Return the (X, Y) coordinate for the center point of the cell that contains the specified text.  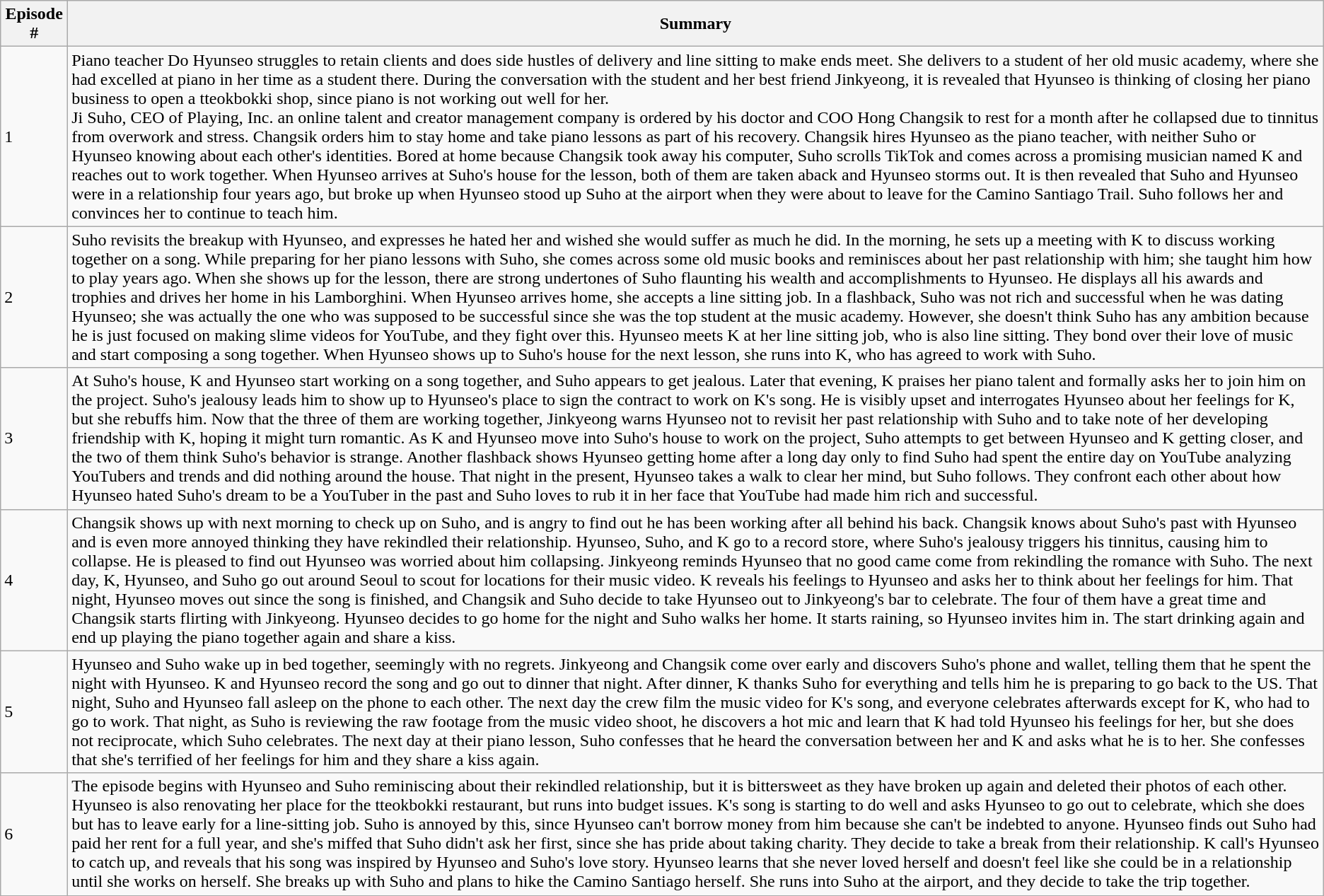
2 (34, 297)
Summary (696, 24)
4 (34, 580)
6 (34, 834)
3 (34, 438)
1 (34, 136)
Episode # (34, 24)
5 (34, 711)
